Search for the cell housing the specified text and yield its (X, Y) center coordinate. 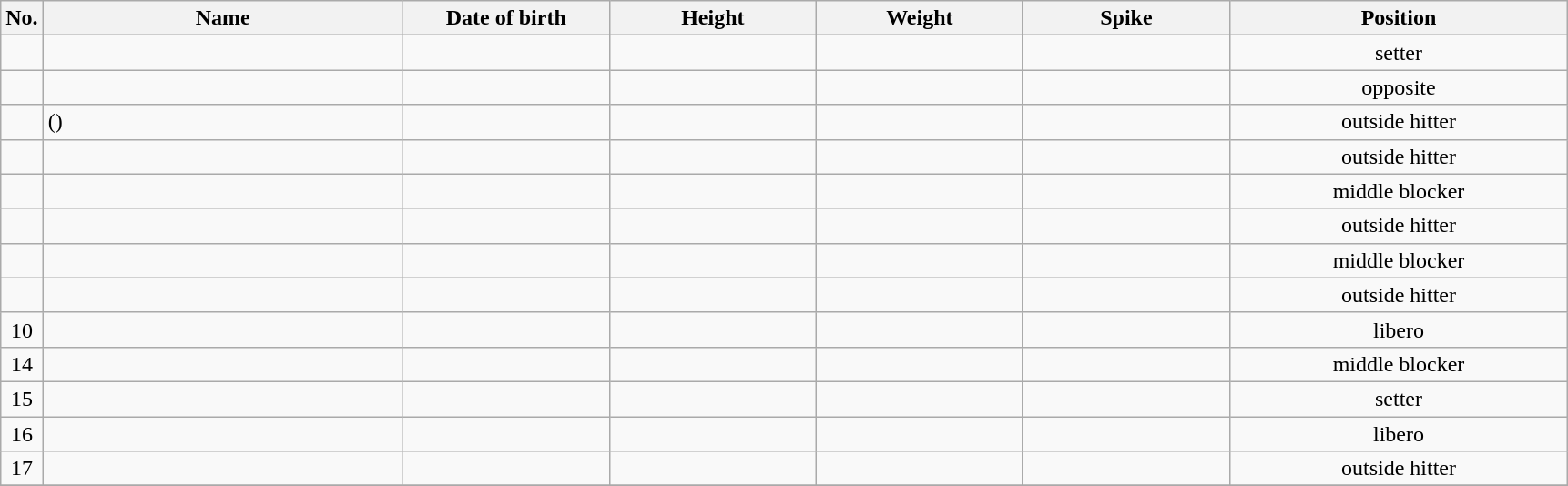
Spike (1125, 18)
Weight (920, 18)
17 (22, 469)
Position (1399, 18)
10 (22, 329)
15 (22, 399)
No. (22, 18)
() (222, 122)
16 (22, 434)
Name (222, 18)
14 (22, 364)
Height (712, 18)
opposite (1399, 87)
Date of birth (506, 18)
